Find where the given text appears and provide that cell's center as (x, y) coordinate. 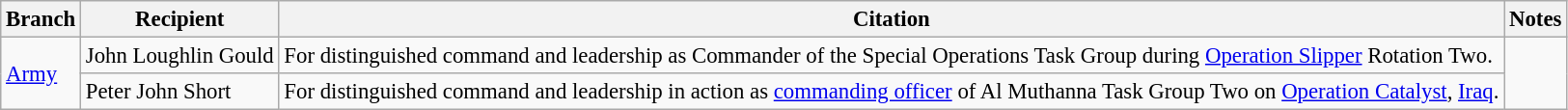
Recipient (180, 19)
Army (41, 73)
Citation (892, 19)
Branch (41, 19)
For distinguished command and leadership as Commander of the Special Operations Task Group during Operation Slipper Rotation Two. (892, 56)
Peter John Short (180, 92)
John Loughlin Gould (180, 56)
For distinguished command and leadership in action as commanding officer of Al Muthanna Task Group Two on Operation Catalyst, Iraq. (892, 92)
Notes (1536, 19)
